Search for the cell housing the specified text and yield its [X, Y] center coordinate. 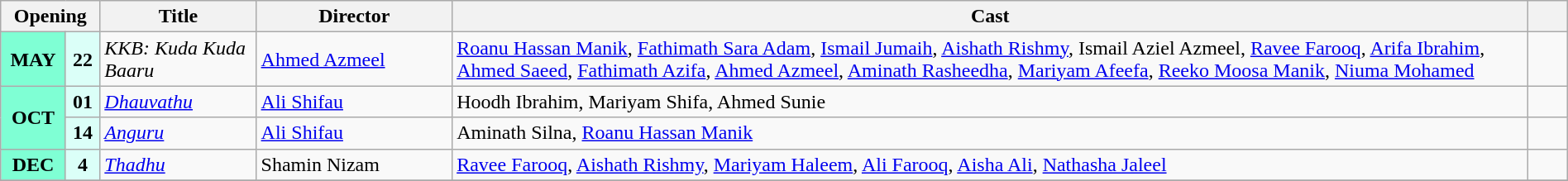
Aminath Silna, Roanu Hassan Manik [991, 133]
Ravee Farooq, Aishath Rishmy, Mariyam Haleem, Ali Farooq, Aisha Ali, Nathasha Jaleel [991, 164]
Opening [50, 17]
Shamin Nizam [354, 164]
Cast [991, 17]
OCT [33, 117]
DEC [33, 164]
Director [354, 17]
Anguru [179, 133]
01 [83, 102]
14 [83, 133]
Thadhu [179, 164]
4 [83, 164]
KKB: Kuda Kuda Baaru [179, 60]
Title [179, 17]
MAY [33, 60]
Dhauvathu [179, 102]
Ahmed Azmeel [354, 60]
Hoodh Ibrahim, Mariyam Shifa, Ahmed Sunie [991, 102]
22 [83, 60]
